Identify which cell holds the provided text, then report its (x, y) central coordinate. 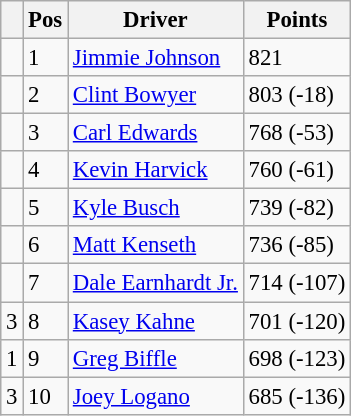
Dale Earnhardt Jr. (156, 283)
Matt Kenseth (156, 245)
768 (-53) (296, 133)
Carl Edwards (156, 133)
Kevin Harvick (156, 170)
9 (46, 358)
Driver (156, 20)
701 (-120) (296, 321)
7 (46, 283)
6 (46, 245)
2 (46, 95)
698 (-123) (296, 358)
Clint Bowyer (156, 95)
4 (46, 170)
685 (-136) (296, 396)
Jimmie Johnson (156, 58)
5 (46, 208)
Joey Logano (156, 396)
739 (-82) (296, 208)
10 (46, 396)
821 (296, 58)
Kasey Kahne (156, 321)
760 (-61) (296, 170)
736 (-85) (296, 245)
Pos (46, 20)
Kyle Busch (156, 208)
8 (46, 321)
714 (-107) (296, 283)
Greg Biffle (156, 358)
803 (-18) (296, 95)
Points (296, 20)
